Extract the [x, y] coordinate from the center of the cell holding the provided text.  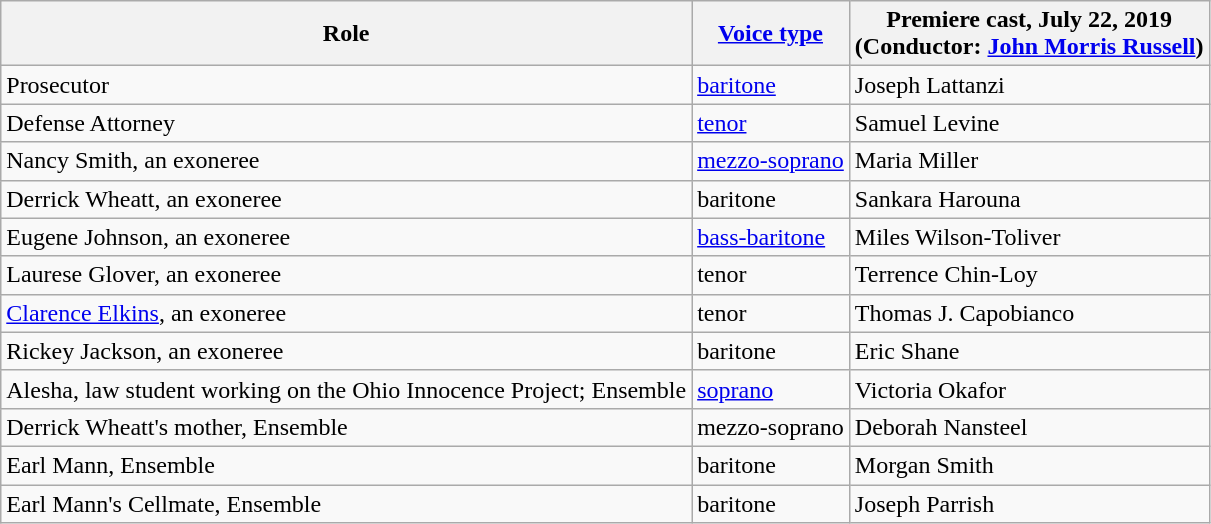
Miles Wilson-Toliver [1029, 237]
Earl Mann's Cellmate, Ensemble [346, 503]
Joseph Parrish [1029, 503]
Derrick Wheatt's mother, Ensemble [346, 427]
Clarence Elkins, an exoneree [346, 313]
Defense Attorney [346, 123]
Joseph Lattanzi [1029, 85]
Eric Shane [1029, 351]
Voice type [771, 34]
Alesha, law student working on the Ohio Innocence Project; Ensemble [346, 389]
Samuel Levine [1029, 123]
Thomas J. Capobianco [1029, 313]
Victoria Okafor [1029, 389]
Derrick Wheatt, an exoneree [346, 199]
Sankara Harouna [1029, 199]
Eugene Johnson, an exoneree [346, 237]
Laurese Glover, an exoneree [346, 275]
Rickey Jackson, an exoneree [346, 351]
Premiere cast, July 22, 2019(Conductor: John Morris Russell) [1029, 34]
Morgan Smith [1029, 465]
Terrence Chin-Loy [1029, 275]
Prosecutor [346, 85]
Nancy Smith, an exoneree [346, 161]
Role [346, 34]
soprano [771, 389]
Deborah Nansteel [1029, 427]
bass-baritone [771, 237]
Earl Mann, Ensemble [346, 465]
Maria Miller [1029, 161]
